Detect which cell encompasses the target text, then output its [x, y] center coordinate. 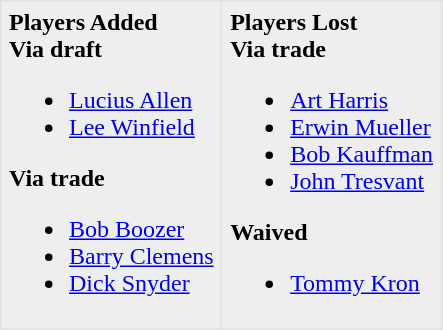
Players LostVia tradeArt HarrisErwin MuellerBob KauffmanJohn TresvantWaivedTommy Kron [332, 165]
Players AddedVia draftLucius AllenLee WinfieldVia tradeBob BoozerBarry ClemensDick Snyder [112, 165]
